Determine the [x, y] coordinate at the center of the cell enclosing the given text.  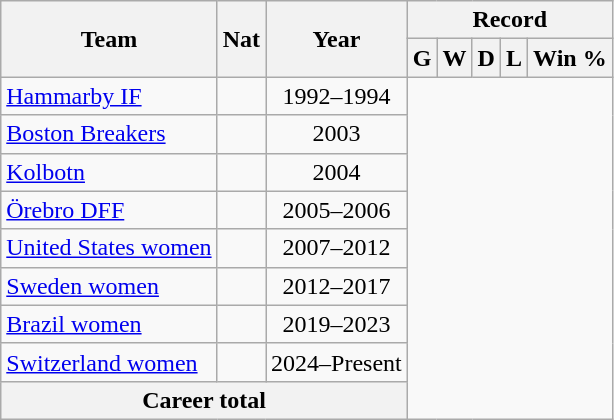
1992–1994 [337, 96]
2024–Present [337, 362]
Kolbotn [109, 172]
2005–2006 [337, 210]
2012–2017 [337, 286]
Career total [204, 400]
Nat [241, 39]
Record [510, 20]
United States women [109, 248]
G [422, 58]
Year [337, 39]
Win % [570, 58]
2007–2012 [337, 248]
L [514, 58]
Switzerland women [109, 362]
Sweden women [109, 286]
Boston Breakers [109, 134]
D [486, 58]
2019–2023 [337, 324]
Hammarby IF [109, 96]
Brazil women [109, 324]
Team [109, 39]
W [454, 58]
2003 [337, 134]
2004 [337, 172]
Örebro DFF [109, 210]
